Provide the (x, y) coordinate of the cell's center where the given text is located.  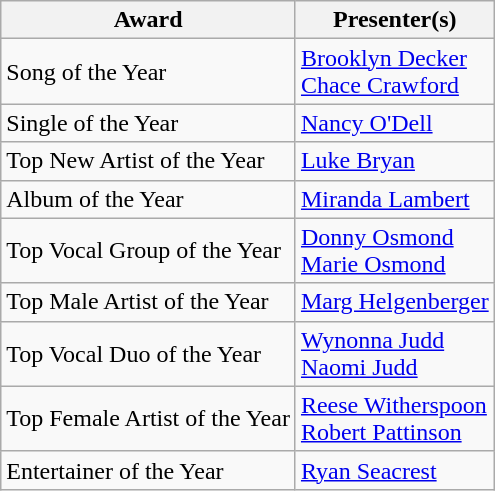
Wynonna JuddNaomi Judd (394, 354)
Top Female Artist of the Year (148, 418)
Top Vocal Duo of the Year (148, 354)
Top Male Artist of the Year (148, 302)
Song of the Year (148, 72)
Album of the Year (148, 199)
Nancy O'Dell (394, 123)
Miranda Lambert (394, 199)
Donny OsmondMarie Osmond (394, 250)
Award (148, 20)
Entertainer of the Year (148, 470)
Top Vocal Group of the Year (148, 250)
Presenter(s) (394, 20)
Brooklyn DeckerChace Crawford (394, 72)
Marg Helgenberger (394, 302)
Top New Artist of the Year (148, 161)
Ryan Seacrest (394, 470)
Reese WitherspoonRobert Pattinson (394, 418)
Luke Bryan (394, 161)
Single of the Year (148, 123)
